Capture the cell that displays the provided text and extract its [X, Y] central coordinate. 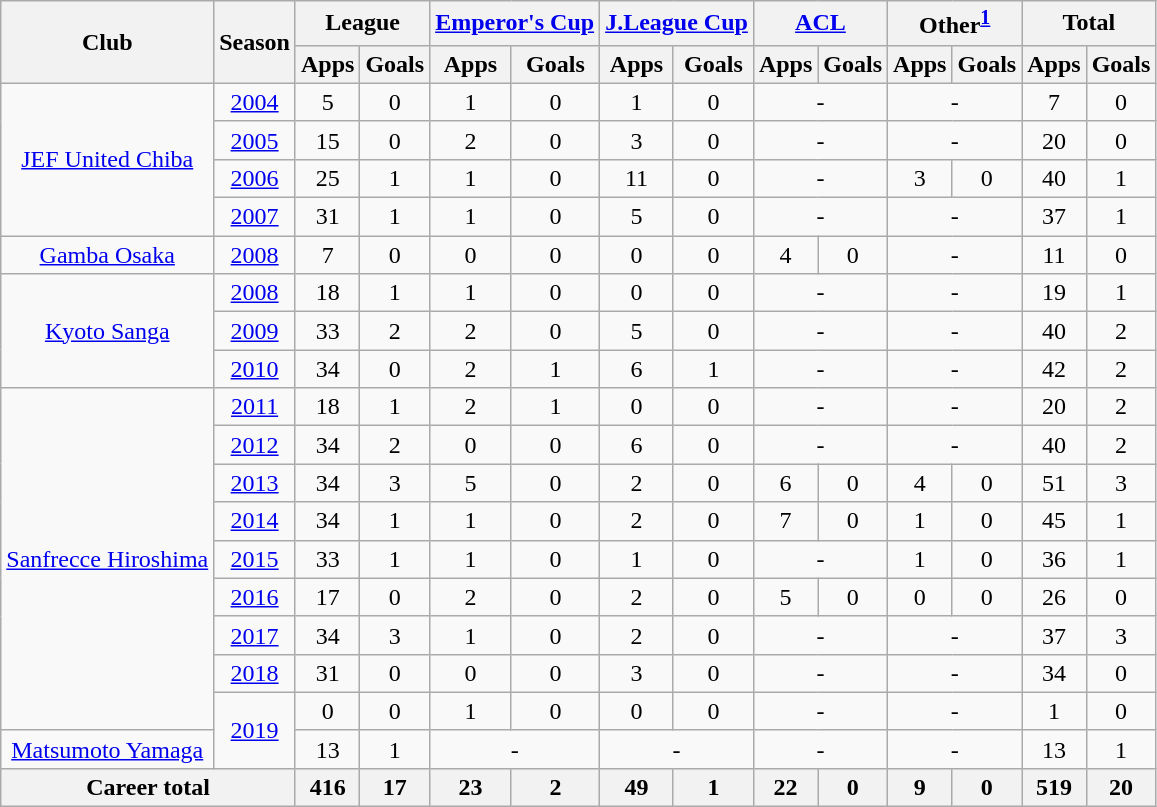
League [362, 24]
22 [785, 787]
36 [1054, 559]
Gamba Osaka [108, 255]
Other1 [955, 24]
26 [1054, 597]
416 [327, 787]
2009 [255, 331]
45 [1054, 521]
2012 [255, 445]
19 [1054, 293]
2007 [255, 217]
Club [108, 42]
Total [1089, 24]
23 [471, 787]
Kyoto Sanga [108, 331]
Career total [148, 787]
Matsumoto Yamaga [108, 749]
2013 [255, 483]
Season [255, 42]
2017 [255, 635]
2010 [255, 369]
2011 [255, 407]
519 [1054, 787]
51 [1054, 483]
9 [920, 787]
25 [327, 178]
15 [327, 140]
ACL [820, 24]
2014 [255, 521]
2015 [255, 559]
2005 [255, 140]
2004 [255, 102]
2016 [255, 597]
Emperor's Cup [515, 24]
Sanfrecce Hiroshima [108, 560]
42 [1054, 369]
49 [637, 787]
2019 [255, 730]
2018 [255, 673]
J.League Cup [677, 24]
JEF United Chiba [108, 159]
2006 [255, 178]
